Extract the (x, y) coordinate from the center of the cell holding the provided text.  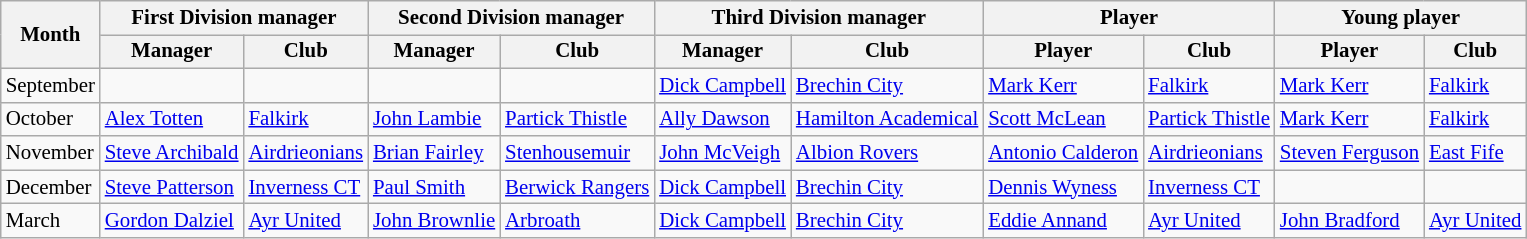
First Division manager (234, 18)
Hamilton Academical (887, 119)
Scott McLean (1063, 119)
Ally Dawson (722, 119)
Albion Rovers (887, 153)
East Fife (1475, 153)
John Lambie (434, 119)
December (50, 187)
Stenhousemuir (577, 153)
Steven Ferguson (1350, 153)
Dennis Wyness (1063, 187)
Steve Patterson (172, 187)
John Bradford (1350, 221)
Paul Smith (434, 187)
Antonio Calderon (1063, 153)
Second Division manager (511, 18)
Eddie Annand (1063, 221)
Steve Archibald (172, 153)
October (50, 119)
Gordon Dalziel (172, 221)
Arbroath (577, 221)
John McVeigh (722, 153)
Month (50, 35)
November (50, 153)
Brian Fairley (434, 153)
Berwick Rangers (577, 187)
Third Division manager (818, 18)
Young player (1400, 18)
John Brownlie (434, 221)
September (50, 85)
Alex Totten (172, 119)
March (50, 221)
